Pinpoint the cell where the given text exists, returning its [x, y] midpoint coordinate. 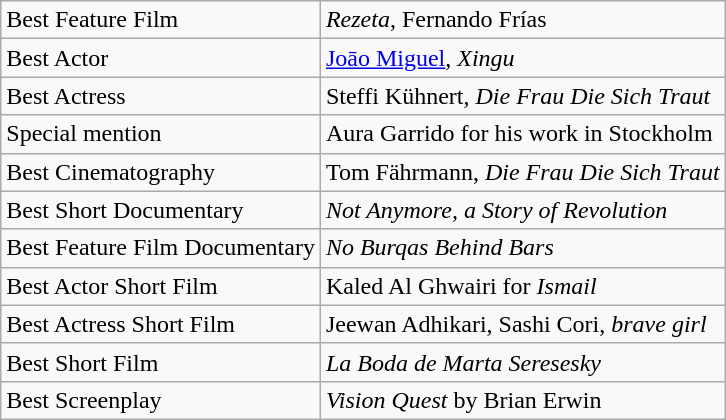
Jeewan Adhikari, Sashi Cori, brave girl [522, 324]
Best Screenplay [161, 400]
Best Actress [161, 96]
Rezeta, Fernando Frías [522, 20]
Best Short Film [161, 362]
Best Actor Short Film [161, 286]
Tom Fährmann, Die Frau Die Sich Traut [522, 172]
Aura Garrido for his work in Stockholm [522, 134]
Best Short Documentary [161, 210]
Best Feature Film Documentary [161, 248]
Best Feature Film [161, 20]
Best Cinematography [161, 172]
Vision Quest by Brian Erwin [522, 400]
Steffi Kühnert, Die Frau Die Sich Traut [522, 96]
No Burqas Behind Bars [522, 248]
La Boda de Marta Seresesky [522, 362]
Kaled Al Ghwairi for Ismail [522, 286]
Best Actor [161, 58]
Best Actress Short Film [161, 324]
Special mention [161, 134]
Not Anymore, a Story of Revolution [522, 210]
Joāo Miguel, Xingu [522, 58]
